Determine the (X, Y) coordinate at the center of the cell enclosing the given text.  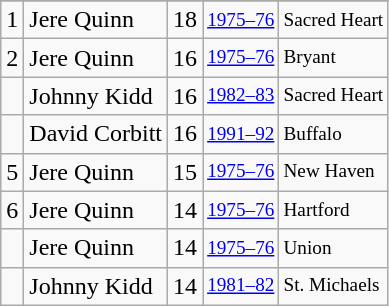
6 (12, 210)
St. Michaels (334, 286)
15 (186, 172)
5 (12, 172)
David Corbitt (96, 134)
1 (12, 20)
2 (12, 58)
Buffalo (334, 134)
1981–82 (241, 286)
1991–92 (241, 134)
Union (334, 248)
Hartford (334, 210)
Bryant (334, 58)
18 (186, 20)
New Haven (334, 172)
1982–83 (241, 96)
